Return the [x, y] coordinate for the center point of the cell that contains the specified text.  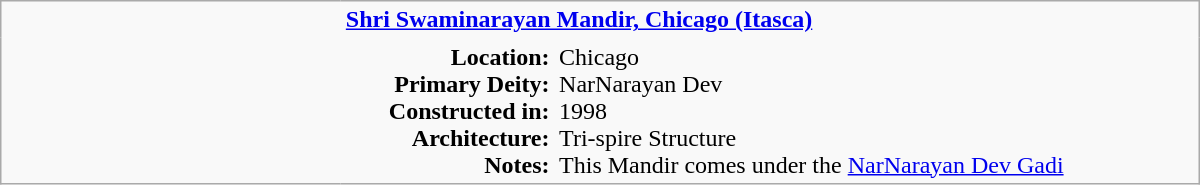
Location:Primary Deity:Constructed in:Architecture:Notes: [448, 110]
Shri Swaminarayan Mandir, Chicago (Itasca) [770, 20]
Chicago NarNarayan Dev 1998 Tri-spire Structure This Mandir comes under the NarNarayan Dev Gadi [876, 110]
